Output the (X, Y) coordinate of the center of the cell containing the given text.  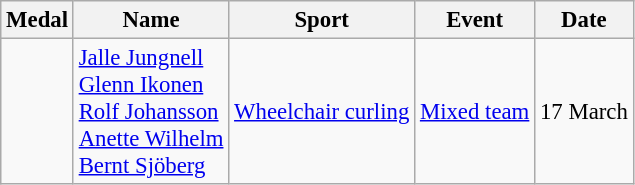
Event (475, 20)
Jalle JungnellGlenn IkonenRolf JohanssonAnette WilhelmBernt Sjöberg (150, 112)
Wheelchair curling (322, 112)
Name (150, 20)
Medal (38, 20)
Date (584, 20)
Mixed team (475, 112)
Sport (322, 20)
17 March (584, 112)
